Determine the (x, y) coordinate at the center of the cell enclosing the given text.  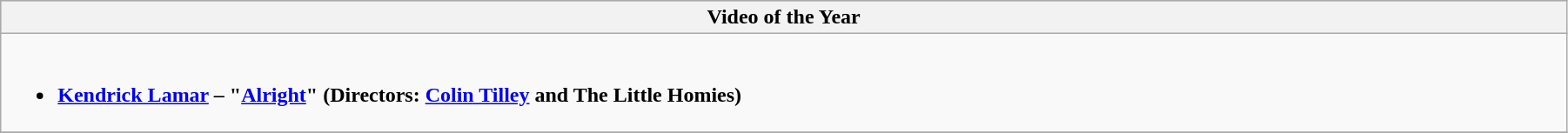
Kendrick Lamar – "Alright" (Directors: Colin Tilley and The Little Homies) (784, 83)
Video of the Year (784, 17)
